Capture the cell that displays the provided text and extract its [X, Y] central coordinate. 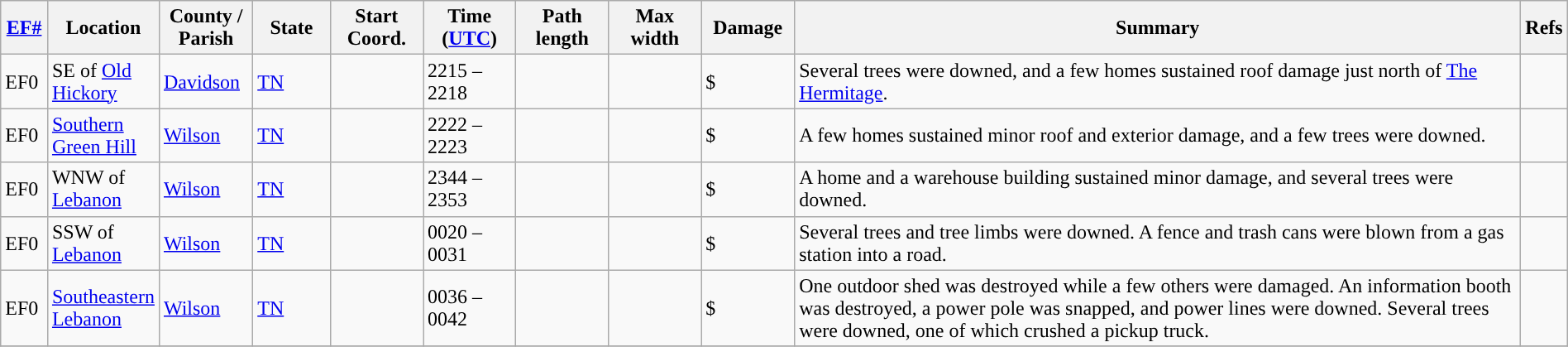
Start Coord. [376, 28]
WNW of Lebanon [103, 189]
Time (UTC) [470, 28]
2222 – 2223 [470, 136]
0020 – 0031 [470, 243]
Location [103, 28]
Path length [562, 28]
2344 – 2353 [470, 189]
A home and a warehouse building sustained minor damage, and several trees were downed. [1158, 189]
Several trees were downed, and a few homes sustained roof damage just north of The Hermitage. [1158, 81]
2215 – 2218 [470, 81]
0036 – 0042 [470, 308]
A few homes sustained minor roof and exterior damage, and a few trees were downed. [1158, 136]
Southern Green Hill [103, 136]
Southeastern Lebanon [103, 308]
State [291, 28]
Several trees and tree limbs were downed. A fence and trash cans were blown from a gas station into a road. [1158, 243]
SSW of Lebanon [103, 243]
County / Parish [205, 28]
SE of Old Hickory [103, 81]
Davidson [205, 81]
Refs [1544, 28]
EF# [25, 28]
Damage [748, 28]
Summary [1158, 28]
Max width [655, 28]
